Return the [X, Y] coordinate for the center point of the cell that contains the specified text.  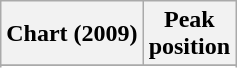
Peakposition [189, 34]
Chart (2009) [72, 34]
